Identify which cell holds the provided text, then report its [X, Y] central coordinate. 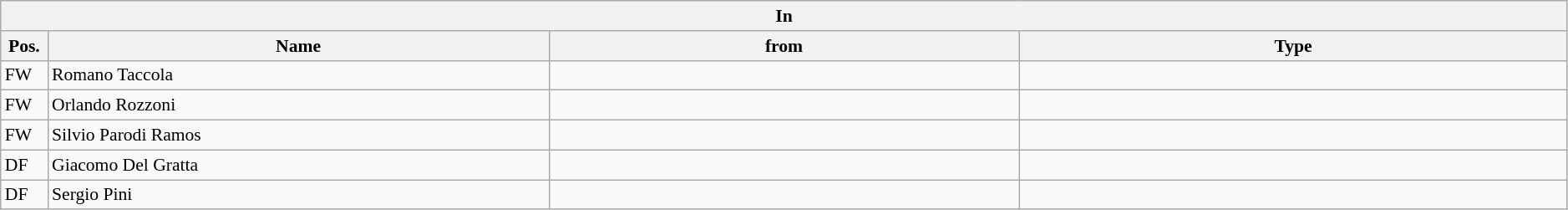
Silvio Parodi Ramos [298, 136]
Orlando Rozzoni [298, 105]
Pos. [24, 46]
Type [1293, 46]
from [784, 46]
Sergio Pini [298, 195]
In [784, 16]
Romano Taccola [298, 75]
Giacomo Del Gratta [298, 165]
Name [298, 46]
